Scan for the cell matching the given text and deliver its (x, y) coordinate at center. 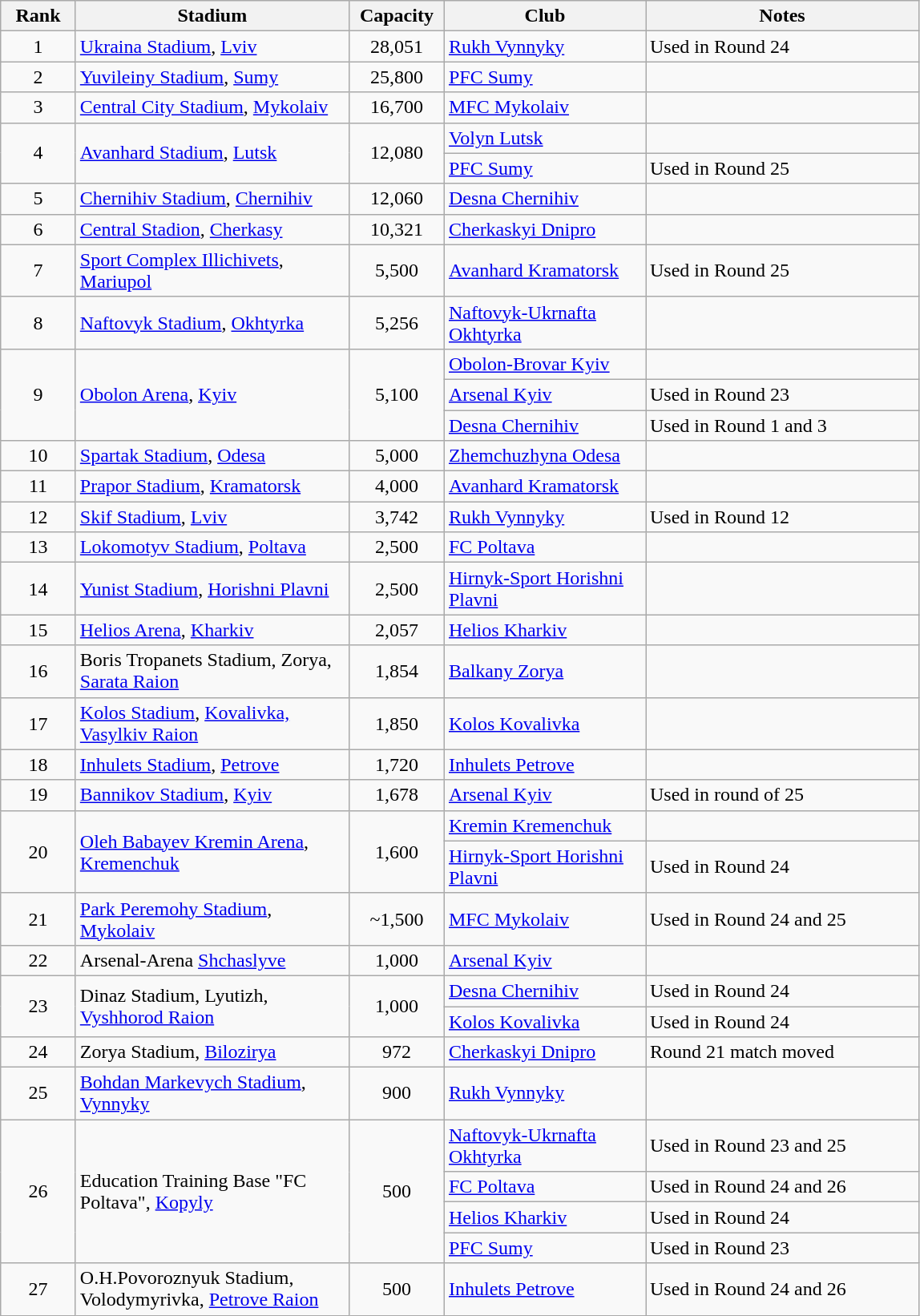
~1,500 (396, 918)
5 (38, 199)
972 (396, 1052)
12 (38, 517)
Park Peremohy Stadium, Mykolaiv (212, 918)
Spartak Stadium, Odesa (212, 456)
Used in Round 23 and 25 (782, 1146)
8 (38, 322)
14 (38, 588)
Inhulets Stadium, Petrove (212, 765)
Yuvileiny Stadium, Sumy (212, 77)
5,500 (396, 271)
Central City Stadium, Mykolaiv (212, 107)
10,321 (396, 229)
Used in Round 12 (782, 517)
12,060 (396, 199)
25,800 (396, 77)
Bannikov Stadium, Kyiv (212, 795)
15 (38, 630)
25 (38, 1093)
Rank (38, 16)
Kremin Kremenchuk (545, 826)
2 (38, 77)
Volyn Lutsk (545, 138)
13 (38, 547)
16 (38, 672)
Notes (782, 16)
11 (38, 486)
6 (38, 229)
Obolon Arena, Kyiv (212, 394)
O.H.Povoroznyuk Stadium, Volodymyrivka, Petrove Raion (212, 1289)
900 (396, 1093)
Lokomotyv Stadium, Poltava (212, 547)
21 (38, 918)
Stadium (212, 16)
28,051 (396, 46)
Education Training Base "FC Poltava", Kopyly (212, 1191)
Avanhard Stadium, Lutsk (212, 153)
Used in Round 24 and 25 (782, 918)
Used in Round 1 and 3 (782, 426)
5,000 (396, 456)
1 (38, 46)
Bohdan Markevych Stadium, Vynnyky (212, 1093)
26 (38, 1191)
17 (38, 723)
2,057 (396, 630)
7 (38, 271)
Used in round of 25 (782, 795)
Capacity (396, 16)
3 (38, 107)
Arsenal-Arena Shchaslyve (212, 960)
1,600 (396, 851)
18 (38, 765)
Kolos Stadium, Kovalivka, Vasylkiv Raion (212, 723)
Zhemchuzhyna Odesa (545, 456)
Helios Arena, Kharkiv (212, 630)
Sport Complex Illichivets, Mariupol (212, 271)
5,256 (396, 322)
22 (38, 960)
Boris Tropanets Stadium, Zorya, Sarata Raion (212, 672)
1,850 (396, 723)
Prapor Stadium, Kramatorsk (212, 486)
Club (545, 16)
Naftovyk Stadium, Okhtyrka (212, 322)
1,720 (396, 765)
1,678 (396, 795)
Chernihiv Stadium, Chernihiv (212, 199)
4 (38, 153)
Round 21 match moved (782, 1052)
10 (38, 456)
Balkany Zorya (545, 672)
4,000 (396, 486)
19 (38, 795)
Ukraina Stadium, Lviv (212, 46)
Zorya Stadium, Bilozirya (212, 1052)
Yunist Stadium, Horishni Plavni (212, 588)
20 (38, 851)
Obolon-Brovar Kyiv (545, 364)
5,100 (396, 394)
Oleh Babayev Kremin Arena, Kremenchuk (212, 851)
9 (38, 394)
27 (38, 1289)
Dinaz Stadium, Lyutizh, Vyshhorod Raion (212, 1006)
Skif Stadium, Lviv (212, 517)
12,080 (396, 153)
24 (38, 1052)
3,742 (396, 517)
16,700 (396, 107)
23 (38, 1006)
1,854 (396, 672)
Central Stadion, Cherkasy (212, 229)
